Pinpoint the cell where the given text exists, returning its (x, y) midpoint coordinate. 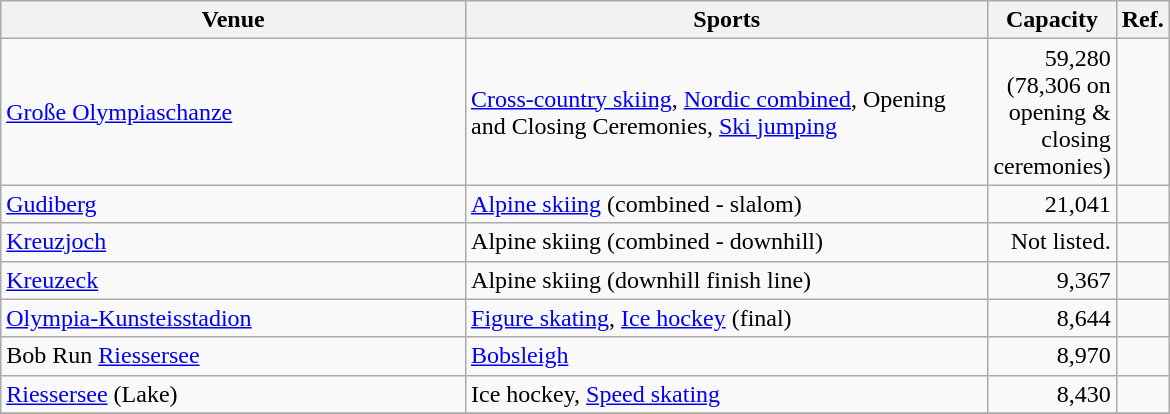
Venue (234, 20)
Alpine skiing (combined - slalom) (727, 204)
8,644 (1052, 318)
Alpine skiing (downhill finish line) (727, 280)
Ice hockey, Speed skating (727, 394)
8,970 (1052, 356)
Ref. (1142, 20)
Bobsleigh (727, 356)
Figure skating, Ice hockey (final) (727, 318)
Sports (727, 20)
Not listed. (1052, 242)
9,367 (1052, 280)
Cross-country skiing, Nordic combined, Opening and Closing Ceremonies, Ski jumping (727, 112)
Riessersee (Lake) (234, 394)
Alpine skiing (combined - downhill) (727, 242)
21,041 (1052, 204)
Kreuzjoch (234, 242)
8,430 (1052, 394)
Große Olympiaschanze (234, 112)
Olympia-Kunsteisstadion (234, 318)
59,280 (78,306 on opening & closing ceremonies) (1052, 112)
Gudiberg (234, 204)
Bob Run Riessersee (234, 356)
Capacity (1052, 20)
Kreuzeck (234, 280)
